Provide the [X, Y] coordinate of the cell's center where the given text is located.  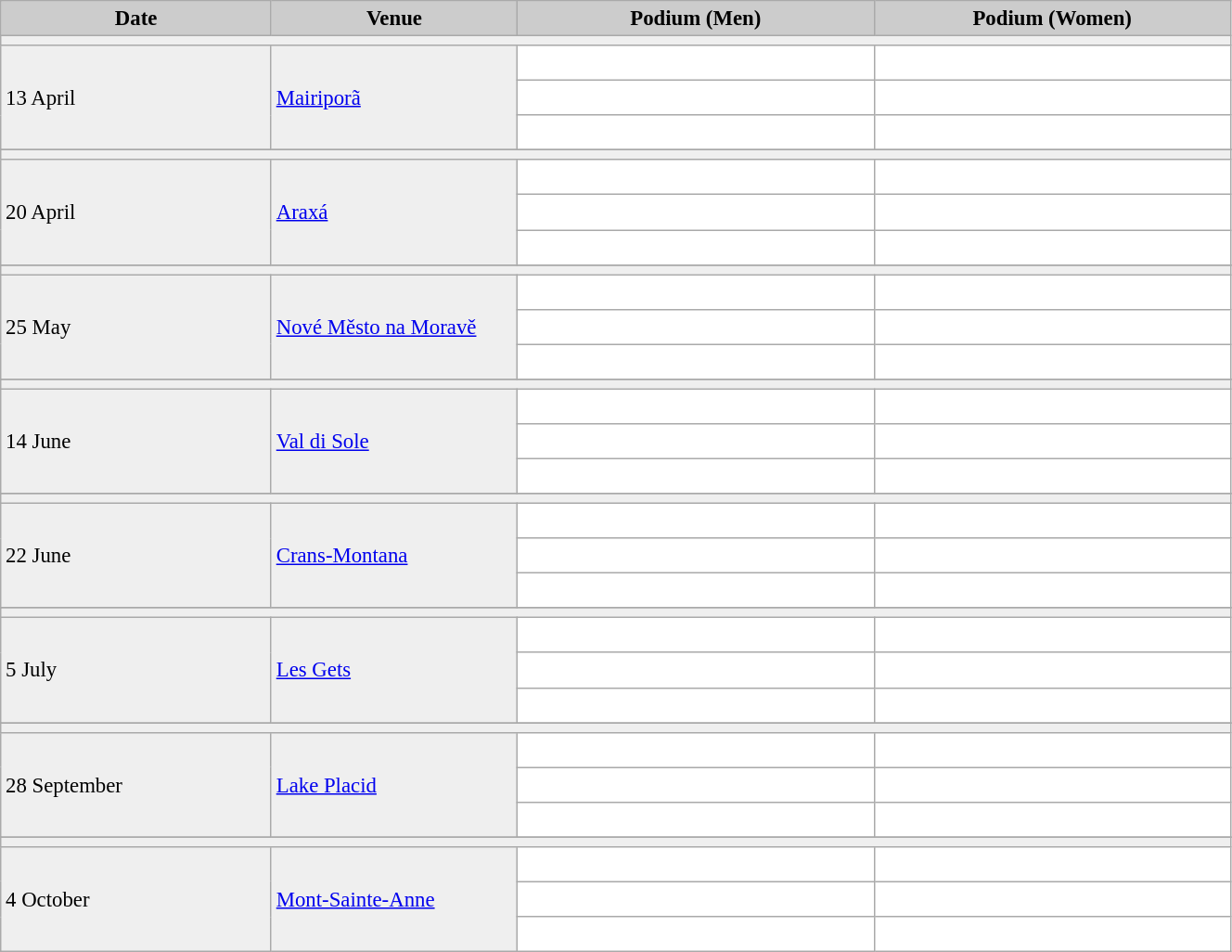
Venue [393, 19]
Val di Sole [393, 442]
25 May [136, 327]
20 April [136, 212]
Date [136, 19]
14 June [136, 442]
13 April [136, 98]
Lake Placid [393, 785]
28 September [136, 785]
Mont-Sainte-Anne [393, 900]
Crans-Montana [393, 557]
Podium (Women) [1052, 19]
22 June [136, 557]
Podium (Men) [696, 19]
5 July [136, 670]
Nové Město na Moravě [393, 327]
4 October [136, 900]
Araxá [393, 212]
Les Gets [393, 670]
Mairiporã [393, 98]
